Find where the given text appears and provide that cell's center as (x, y) coordinate. 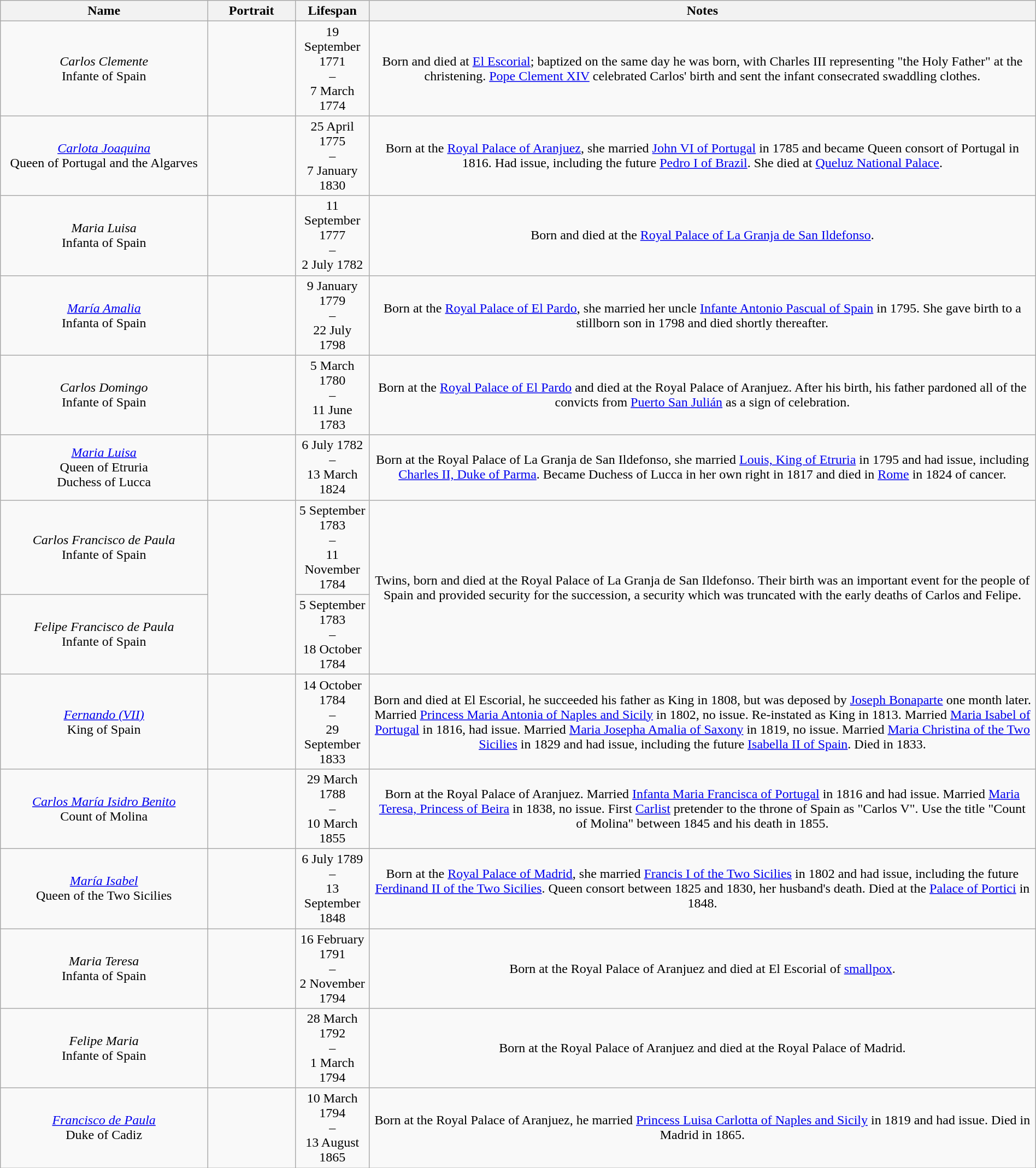
Born at the Royal Palace of Aranjuez, he married Princess Luisa Carlotta of Naples and Sicily in 1819 and had issue. Died in Madrid in 1865. (703, 1128)
Fernando (VII)King of Spain (104, 721)
Lifespan (332, 11)
Name (104, 11)
Maria LuisaQueen of EtruriaDuchess of Lucca (104, 468)
Felipe Francisco de PaulaInfante of Spain (104, 634)
Francisco de PaulaDuke of Cadiz (104, 1128)
Born at the Royal Palace of Aranjuez and died at the Royal Palace of Madrid. (703, 1048)
Portrait (251, 11)
28 March 1792 – 1 March 1794 (332, 1048)
29 March 1788 – 10 March 1855 (332, 809)
Maria LuisaInfanta of Spain (104, 235)
Maria TeresaInfanta of Spain (104, 969)
Felipe MariaInfante of Spain (104, 1048)
6 July 1782 – 13 March 1824 (332, 468)
Carlos María Isidro BenitoCount of Molina (104, 809)
5 September 1783 – 18 October 1784 (332, 634)
10 March 1794 – 13 August 1865 (332, 1128)
Notes (703, 11)
Born and died at the Royal Palace of La Granja de San Ildefonso. (703, 235)
Carlos ClementeInfante of Spain (104, 69)
Carlos Francisco de PaulaInfante of Spain (104, 547)
19 September 1771 – 7 March 1774 (332, 69)
5 September 1783 – 11 November 1784 (332, 547)
6 July 1789 – 13 September 1848 (332, 888)
11 September 1777 – 2 July 1782 (332, 235)
Carlos DomingoInfante of Spain (104, 395)
Born at the Royal Palace of Aranjuez and died at El Escorial of smallpox. (703, 969)
5 March 1780 – 11 June 1783 (332, 395)
María IsabelQueen of the Two Sicilies (104, 888)
14 October 1784 – 29 September 1833 (332, 721)
9 January 1779 – 22 July 1798 (332, 315)
María AmaliaInfanta of Spain (104, 315)
Carlota JoaquinaQueen of Portugal and the Algarves (104, 156)
16 February 1791 – 2 November 1794 (332, 969)
25 April 1775 – 7 January 1830 (332, 156)
